Identify which cell holds the provided text, then report its (x, y) central coordinate. 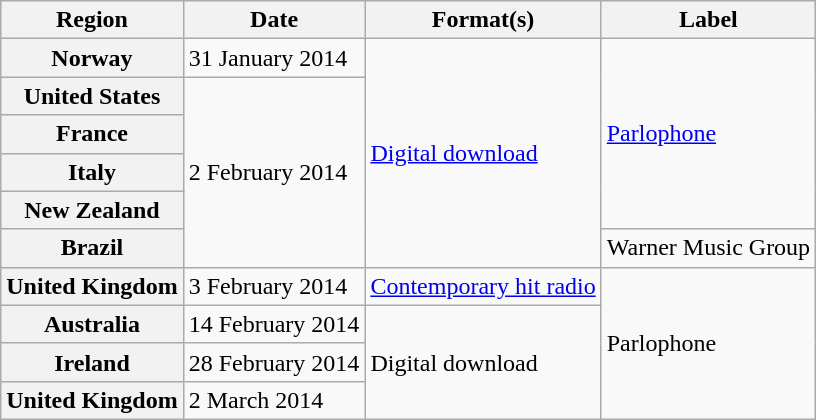
United States (92, 96)
Format(s) (483, 20)
28 February 2014 (274, 362)
Brazil (92, 248)
14 February 2014 (274, 324)
Date (274, 20)
Italy (92, 172)
2 February 2014 (274, 172)
Region (92, 20)
New Zealand (92, 210)
Label (708, 20)
France (92, 134)
Warner Music Group (708, 248)
2 March 2014 (274, 400)
3 February 2014 (274, 286)
31 January 2014 (274, 58)
Australia (92, 324)
Ireland (92, 362)
Contemporary hit radio (483, 286)
Norway (92, 58)
